Detect which cell encompasses the target text, then output its (x, y) center coordinate. 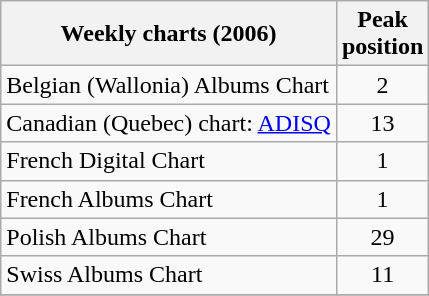
2 (382, 85)
29 (382, 237)
Weekly charts (2006) (169, 34)
French Digital Chart (169, 161)
Canadian (Quebec) chart: ADISQ (169, 123)
French Albums Chart (169, 199)
Belgian (Wallonia) Albums Chart (169, 85)
Polish Albums Chart (169, 237)
Peakposition (382, 34)
13 (382, 123)
Swiss Albums Chart (169, 275)
11 (382, 275)
